Identify which cell holds the provided text, then report its (X, Y) central coordinate. 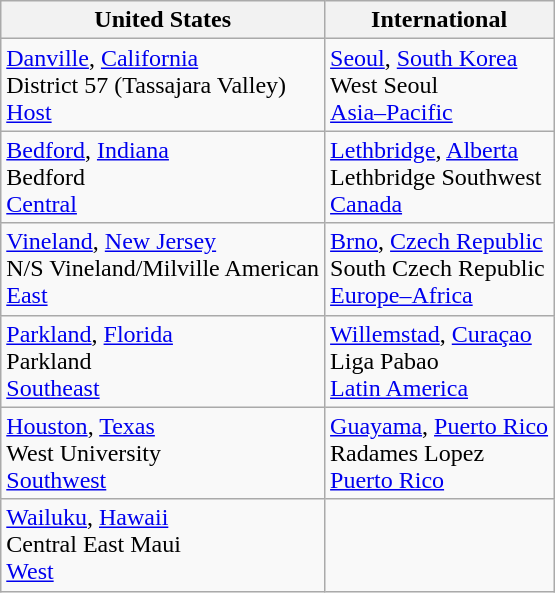
Parkland, Florida Parkland Southeast (163, 361)
Vineland, New Jersey N/S Vineland/Milville AmericanEast (163, 269)
Seoul, South Korea West Seoul Asia–Pacific (440, 85)
Wailuku, Hawaii Central East Maui West (163, 545)
Danville, California District 57 (Tassajara Valley)Host (163, 85)
International (440, 20)
Brno, Czech Republic South Czech Republic Europe–Africa (440, 269)
United States (163, 20)
Willemstad, Curaçao Liga Pabao Latin America (440, 361)
Bedford, Indiana Bedford Central (163, 177)
Houston, Texas West University Southwest (163, 453)
Guayama, Puerto RicoRadames LopezPuerto Rico (440, 453)
Lethbridge, Alberta Lethbridge Southwest Canada (440, 177)
